For the text-containing cell, return its midpoint in (x, y) coordinate format. 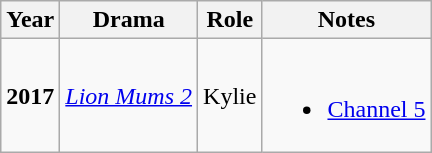
Drama (129, 20)
Kylie (230, 96)
Channel 5 (346, 96)
2017 (30, 96)
Notes (346, 20)
Lion Mums 2 (129, 96)
Role (230, 20)
Year (30, 20)
